Output the (X, Y) coordinate of the center of the cell containing the given text.  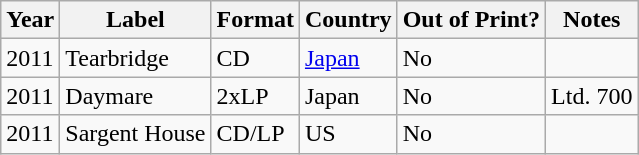
CD (255, 58)
US (348, 134)
2xLP (255, 96)
Notes (592, 20)
Out of Print? (471, 20)
Country (348, 20)
Sargent House (136, 134)
Year (30, 20)
CD/LP (255, 134)
Label (136, 20)
Daymare (136, 96)
Ltd. 700 (592, 96)
Format (255, 20)
Tearbridge (136, 58)
